Pinpoint the cell where the given text exists, returning its [x, y] midpoint coordinate. 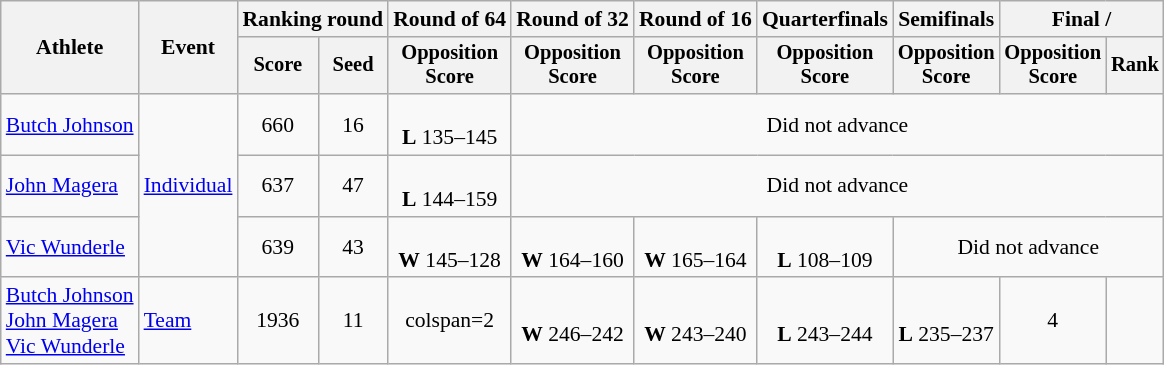
47 [353, 186]
Semifinals [946, 19]
639 [278, 248]
Final / [1081, 19]
43 [353, 248]
Athlete [70, 48]
John Magera [70, 186]
L 108–109 [825, 248]
colspan=2 [450, 322]
Individual [188, 186]
W 145–128 [450, 248]
Seed [353, 66]
Score [278, 66]
Team [188, 322]
Round of 16 [696, 19]
W 165–164 [696, 248]
W 246–242 [572, 322]
L 144–159 [450, 186]
Round of 64 [450, 19]
Quarterfinals [825, 19]
637 [278, 186]
L 135–145 [450, 124]
L 235–237 [946, 322]
Vic Wunderle [70, 248]
16 [353, 124]
Event [188, 48]
Butch Johnson [70, 124]
Round of 32 [572, 19]
L 243–244 [825, 322]
Ranking round [312, 19]
Rank [1135, 66]
W 164–160 [572, 248]
Butch JohnsonJohn MageraVic Wunderle [70, 322]
W 243–240 [696, 322]
11 [353, 322]
4 [1052, 322]
1936 [278, 322]
660 [278, 124]
